Determine the [X, Y] coordinate at the center of the cell enclosing the given text.  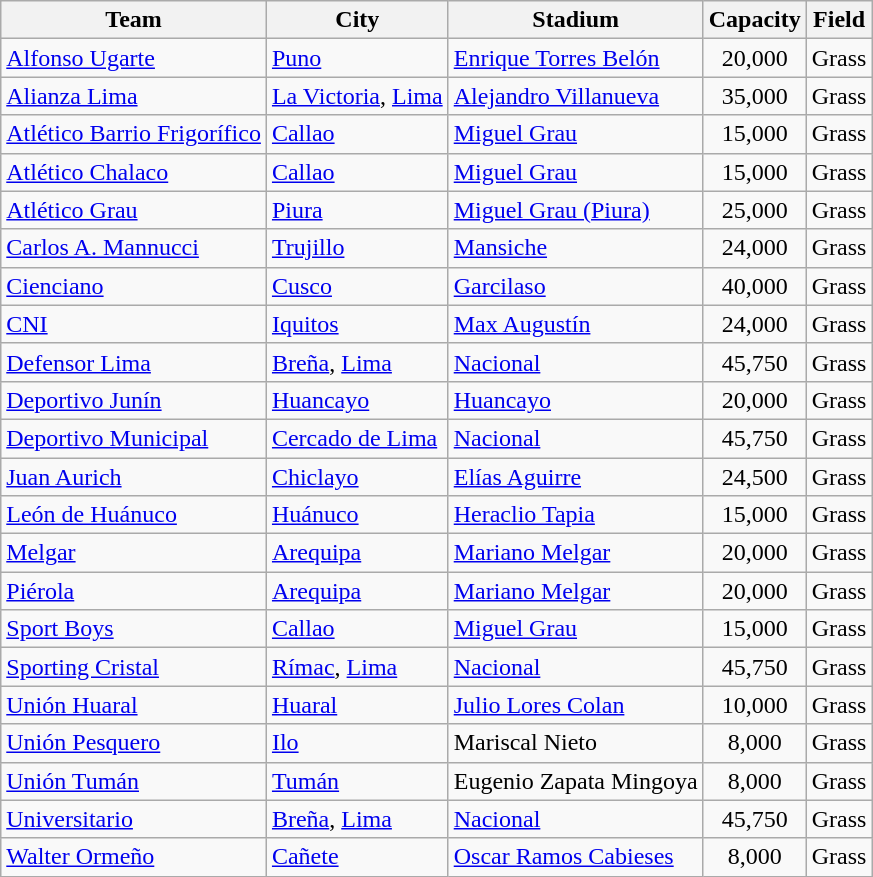
Cercado de Lima [357, 438]
Stadium [576, 20]
Alianza Lima [134, 96]
Chiclayo [357, 477]
Miguel Grau (Piura) [576, 210]
Sport Boys [134, 629]
Iquitos [357, 324]
Sporting Cristal [134, 667]
Melgar [134, 553]
Unión Tumán [134, 781]
Rímac, Lima [357, 667]
Alejandro Villanueva [576, 96]
Juan Aurich [134, 477]
10,000 [754, 705]
Huánuco [357, 515]
Carlos A. Mannucci [134, 248]
35,000 [754, 96]
Capacity [754, 20]
Deportivo Municipal [134, 438]
Heraclio Tapia [576, 515]
Atlético Barrio Frigorífico [134, 134]
Max Augustín [576, 324]
Cusco [357, 286]
Cienciano [134, 286]
Piura [357, 210]
25,000 [754, 210]
Deportivo Junín [134, 400]
Oscar Ramos Cabieses [576, 857]
Alfonso Ugarte [134, 58]
Unión Pesquero [134, 743]
Atlético Chalaco [134, 172]
CNI [134, 324]
La Victoria, Lima [357, 96]
Puno [357, 58]
Unión Huaral [134, 705]
40,000 [754, 286]
Elías Aguirre [576, 477]
City [357, 20]
Cañete [357, 857]
Defensor Lima [134, 362]
Enrique Torres Belón [576, 58]
Universitario [134, 819]
Garcilaso [576, 286]
Ilo [357, 743]
Team [134, 20]
Huaral [357, 705]
Tumán [357, 781]
Julio Lores Colan [576, 705]
Atlético Grau [134, 210]
Piérola [134, 591]
Field [839, 20]
León de Huánuco [134, 515]
Mariscal Nieto [576, 743]
Walter Ormeño [134, 857]
Eugenio Zapata Mingoya [576, 781]
Mansiche [576, 248]
Trujillo [357, 248]
24,500 [754, 477]
